Provide the [x, y] coordinate of the cell's center where the given text is located.  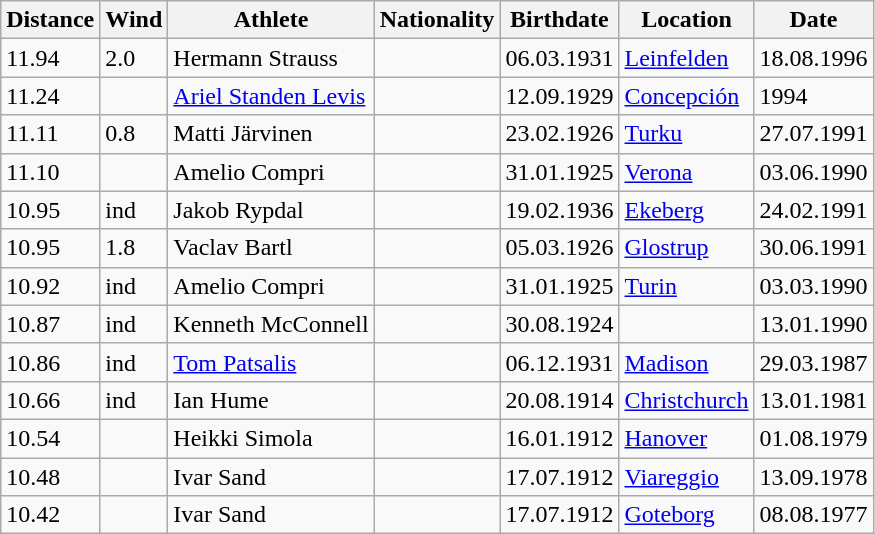
12.09.1929 [560, 96]
Turku [686, 134]
Goteborg [686, 515]
18.08.1996 [814, 58]
Verona [686, 172]
03.06.1990 [814, 172]
10.48 [50, 477]
10.87 [50, 324]
Hermann Strauss [271, 58]
05.03.1926 [560, 248]
10.86 [50, 362]
10.92 [50, 286]
13.01.1990 [814, 324]
Madison [686, 362]
10.42 [50, 515]
Turin [686, 286]
Christchurch [686, 400]
Jakob Rypdal [271, 210]
06.12.1931 [560, 362]
10.66 [50, 400]
29.03.1987 [814, 362]
08.08.1977 [814, 515]
Location [686, 20]
24.02.1991 [814, 210]
30.06.1991 [814, 248]
Kenneth McConnell [271, 324]
11.94 [50, 58]
11.10 [50, 172]
Ekeberg [686, 210]
Concepción [686, 96]
1994 [814, 96]
Athlete [271, 20]
13.01.1981 [814, 400]
Vaclav Bartl [271, 248]
0.8 [134, 134]
Ariel Standen Levis [271, 96]
30.08.1924 [560, 324]
Birthdate [560, 20]
16.01.1912 [560, 438]
19.02.1936 [560, 210]
20.08.1914 [560, 400]
Heikki Simola [271, 438]
Wind [134, 20]
Date [814, 20]
03.03.1990 [814, 286]
Hanover [686, 438]
Leinfelden [686, 58]
Ian Hume [271, 400]
Nationality [437, 20]
23.02.1926 [560, 134]
Distance [50, 20]
1.8 [134, 248]
27.07.1991 [814, 134]
11.11 [50, 134]
Viareggio [686, 477]
11.24 [50, 96]
06.03.1931 [560, 58]
Matti Järvinen [271, 134]
13.09.1978 [814, 477]
10.54 [50, 438]
Glostrup [686, 248]
Tom Patsalis [271, 362]
2.0 [134, 58]
01.08.1979 [814, 438]
